Locate the cell with the specified text and output its [x, y] center coordinate. 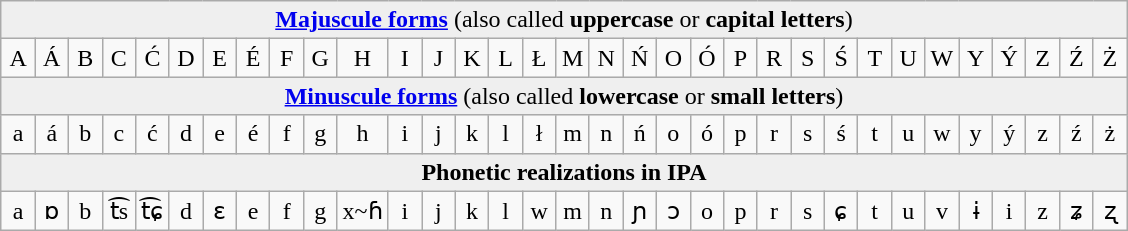
ś [841, 134]
h [362, 134]
c [119, 134]
ý [1009, 134]
Y [976, 58]
E [220, 58]
Ý [1009, 58]
Majuscule forms (also called uppercase or capital letters) [564, 20]
P [741, 58]
Ś [841, 58]
O [674, 58]
J [439, 58]
ɲ [640, 211]
ʑ [1076, 211]
Ł [539, 58]
Ó [707, 58]
ł [539, 134]
ɨ [976, 211]
Á [52, 58]
é [253, 134]
ż [1110, 134]
F [287, 58]
R [774, 58]
A [18, 58]
Ń [640, 58]
ć [153, 134]
Ć [153, 58]
Z [1043, 58]
B [86, 58]
ɒ [52, 211]
ɔ [674, 211]
I [405, 58]
y [976, 134]
T [875, 58]
Phonetic realizations in IPA [564, 172]
M [573, 58]
v [942, 211]
Ź [1076, 58]
L [506, 58]
x~ɦ [362, 211]
ź [1076, 134]
N [606, 58]
t͡s [119, 211]
G [320, 58]
H [362, 58]
ń [640, 134]
á [52, 134]
ʐ [1110, 211]
ɛ [220, 211]
D [186, 58]
K [472, 58]
C [119, 58]
S [808, 58]
t͡ɕ [153, 211]
ɕ [841, 211]
Ż [1110, 58]
ó [707, 134]
Minuscule forms (also called lowercase or small letters) [564, 96]
É [253, 58]
U [908, 58]
W [942, 58]
